Provide the (x, y) coordinate of the cell's center where the given text is located.  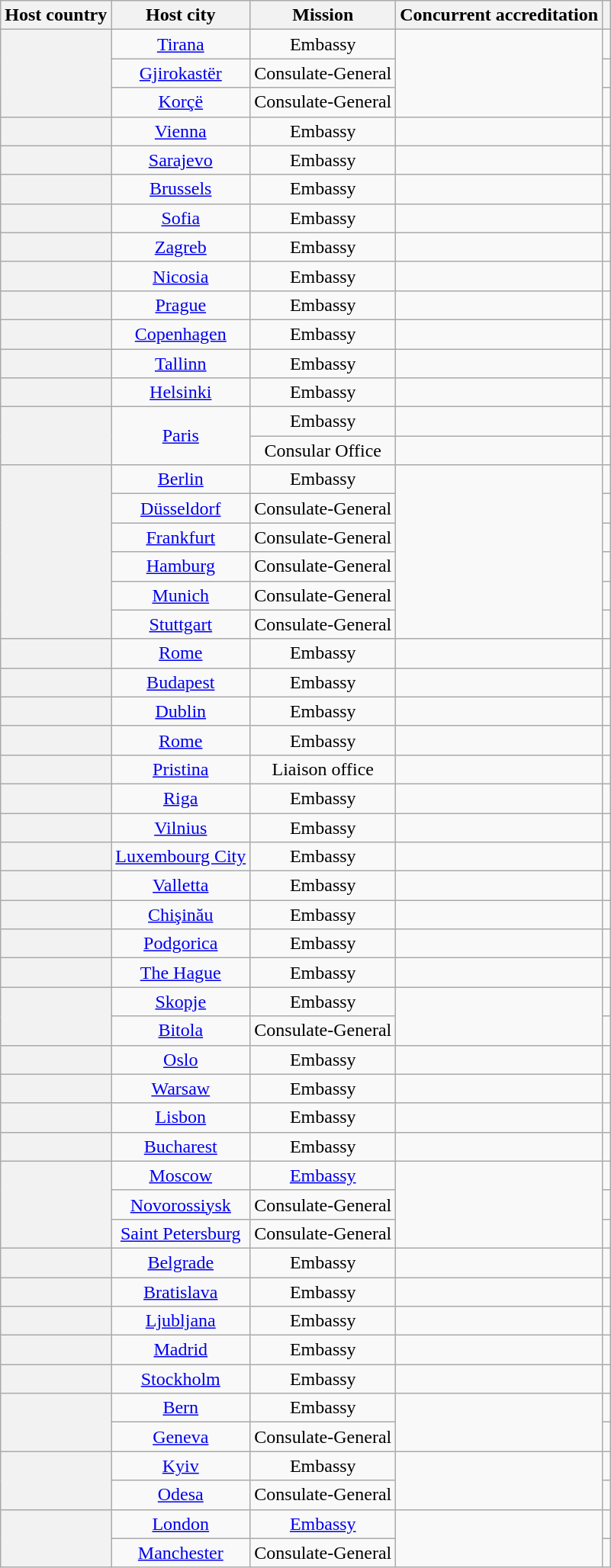
Valletta (181, 886)
Bratislava (181, 1292)
Stockholm (181, 1379)
Ljubljana (181, 1321)
Liaison office (323, 769)
Odesa (181, 1495)
Nicosia (181, 276)
Stuttgart (181, 624)
Munich (181, 595)
Bern (181, 1408)
Moscow (181, 1175)
Prague (181, 305)
Mission (323, 15)
Podgorica (181, 944)
Bitola (181, 1031)
Budapest (181, 682)
Bucharest (181, 1146)
Kyiv (181, 1466)
Korçë (181, 102)
Belgrade (181, 1262)
Consular Office (323, 451)
Berlin (181, 479)
Chişinău (181, 915)
Saint Petersburg (181, 1233)
Warsaw (181, 1089)
Host country (56, 15)
Paris (181, 436)
Zagreb (181, 247)
Helsinki (181, 393)
Frankfurt (181, 537)
Copenhagen (181, 334)
Novorossiysk (181, 1204)
Tallinn (181, 364)
Sarajevo (181, 160)
Vilnius (181, 827)
Lisbon (181, 1117)
Sofia (181, 218)
Concurrent accreditation (499, 15)
Düsseldorf (181, 508)
Hamburg (181, 566)
Luxembourg City (181, 857)
Vienna (181, 131)
Skopje (181, 1002)
Brussels (181, 189)
Madrid (181, 1350)
Pristina (181, 769)
Manchester (181, 1553)
Dublin (181, 711)
Host city (181, 15)
Oslo (181, 1060)
Riga (181, 798)
Tirana (181, 44)
Gjirokastër (181, 73)
Geneva (181, 1437)
The Hague (181, 973)
London (181, 1524)
